Identify which cell holds the provided text, then report its [X, Y] central coordinate. 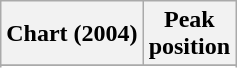
Chart (2004) [72, 34]
Peakposition [189, 34]
